Scan for the cell matching the given text and deliver its (X, Y) coordinate at center. 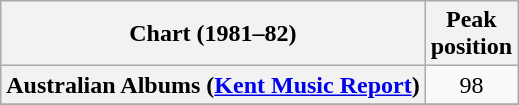
Australian Albums (Kent Music Report) (213, 85)
Chart (1981–82) (213, 34)
98 (471, 85)
Peakposition (471, 34)
